Identify which cell holds the provided text, then report its (X, Y) central coordinate. 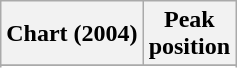
Peakposition (189, 34)
Chart (2004) (72, 34)
